Return [X, Y] of the center of cell containing provided text 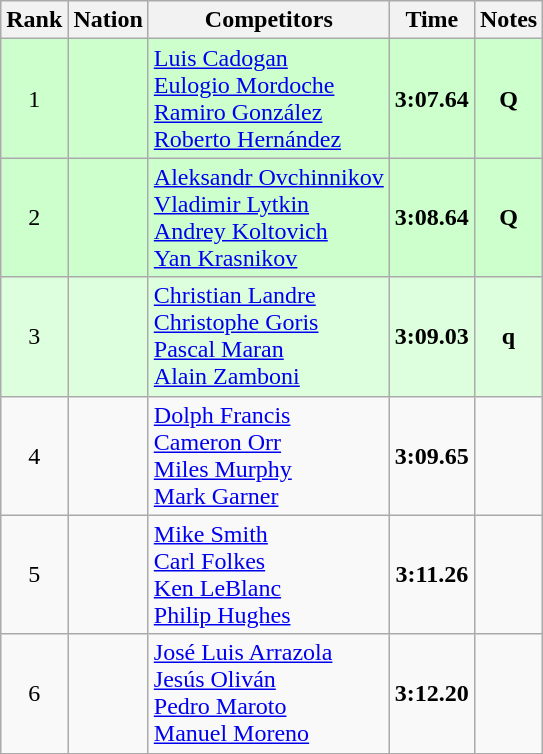
4 [34, 456]
q [508, 336]
1 [34, 98]
3 [34, 336]
3:08.64 [432, 218]
3:07.64 [432, 98]
3:11.26 [432, 574]
Nation [108, 20]
Christian LandreChristophe GorisPascal MaranAlain Zamboni [268, 336]
6 [34, 694]
3:09.03 [432, 336]
José Luis ArrazolaJesús OlivánPedro MarotoManuel Moreno [268, 694]
Dolph FrancisCameron OrrMiles MurphyMark Garner [268, 456]
Luis CadoganEulogio MordocheRamiro GonzálezRoberto Hernández [268, 98]
Time [432, 20]
Notes [508, 20]
5 [34, 574]
2 [34, 218]
Rank [34, 20]
Mike SmithCarl FolkesKen LeBlancPhilip Hughes [268, 574]
3:12.20 [432, 694]
Competitors [268, 20]
3:09.65 [432, 456]
Aleksandr OvchinnikovVladimir LytkinAndrey KoltovichYan Krasnikov [268, 218]
